Pinpoint the cell where the given text exists, returning its (x, y) midpoint coordinate. 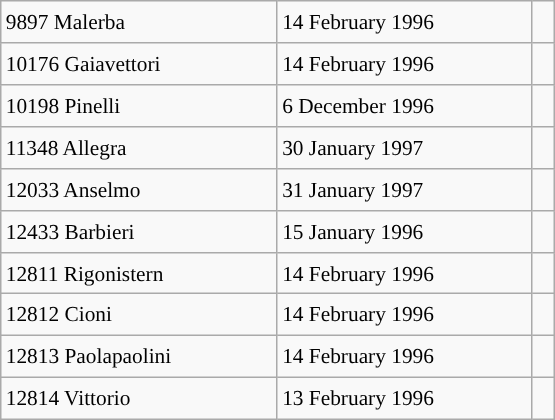
12813 Paolapaolini (139, 357)
9897 Malerba (139, 22)
12814 Vittorio (139, 399)
15 January 1996 (404, 231)
6 December 1996 (404, 106)
12433 Barbieri (139, 231)
10198 Pinelli (139, 106)
12033 Anselmo (139, 189)
31 January 1997 (404, 189)
30 January 1997 (404, 148)
12811 Rigonistern (139, 273)
13 February 1996 (404, 399)
11348 Allegra (139, 148)
10176 Gaiavettori (139, 64)
12812 Cioni (139, 315)
